Determine the [x, y] coordinate at the center of the cell enclosing the given text.  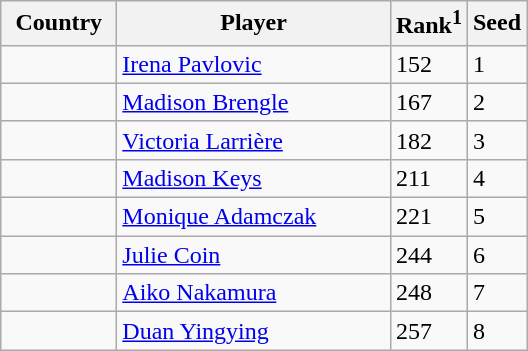
221 [428, 217]
Madison Brengle [254, 102]
Country [59, 24]
244 [428, 255]
Duan Yingying [254, 331]
Irena Pavlovic [254, 64]
248 [428, 293]
4 [496, 178]
Aiko Nakamura [254, 293]
1 [496, 64]
152 [428, 64]
2 [496, 102]
Monique Adamczak [254, 217]
Madison Keys [254, 178]
5 [496, 217]
8 [496, 331]
3 [496, 140]
Rank1 [428, 24]
167 [428, 102]
182 [428, 140]
Julie Coin [254, 255]
Seed [496, 24]
257 [428, 331]
211 [428, 178]
Victoria Larrière [254, 140]
7 [496, 293]
6 [496, 255]
Player [254, 24]
